Provide the [x, y] coordinate of the cell's center where the given text is located.  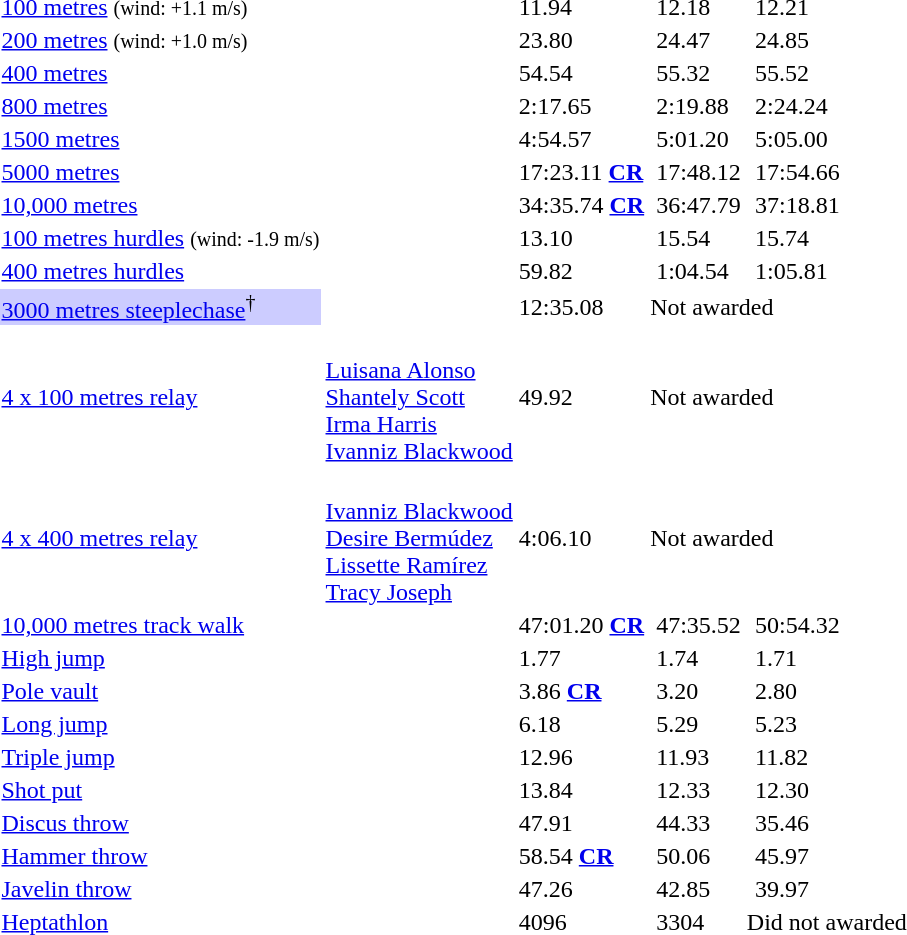
47:35.52 [699, 625]
2:19.88 [699, 106]
1500 metres [160, 139]
24.47 [699, 40]
2:17.65 [581, 106]
58.54 CR [581, 856]
15.54 [699, 238]
Ivanniz Blackwood Desire Bermúdez Lissette Ramírez Tracy Joseph [419, 538]
12.96 [581, 757]
42.85 [699, 889]
Discus throw [160, 823]
47.91 [581, 823]
3000 metres steeplechase† [160, 307]
54.54 [581, 73]
100 metres hurdles (wind: -1.9 m/s) [160, 238]
49.92 [581, 397]
13.10 [581, 238]
200 metres (wind: +1.0 m/s) [160, 40]
5:01.20 [699, 139]
34:35.74 CR [581, 205]
4 x 100 metres relay [160, 397]
Hammer throw [160, 856]
44.33 [699, 823]
11.93 [699, 757]
Pole vault [160, 691]
12:35.08 [581, 307]
47.26 [581, 889]
Shot put [160, 790]
4:06.10 [581, 538]
400 metres [160, 73]
4:54.57 [581, 139]
3.20 [699, 691]
47:01.20 CR [581, 625]
59.82 [581, 271]
12.33 [699, 790]
13.84 [581, 790]
5000 metres [160, 172]
Luisana Alonso Shantely Scott Irma Harris Ivanniz Blackwood [419, 397]
36:47.79 [699, 205]
17:48.12 [699, 172]
Javelin throw [160, 889]
400 metres hurdles [160, 271]
55.32 [699, 73]
1.77 [581, 658]
6.18 [581, 724]
50.06 [699, 856]
1.74 [699, 658]
Triple jump [160, 757]
3.86 CR [581, 691]
5.29 [699, 724]
10,000 metres [160, 205]
1:04.54 [699, 271]
23.80 [581, 40]
4 x 400 metres relay [160, 538]
10,000 metres track walk [160, 625]
Long jump [160, 724]
800 metres [160, 106]
17:23.11 CR [581, 172]
High jump [160, 658]
